Determine the [X, Y] coordinate at the center of the cell enclosing the given text.  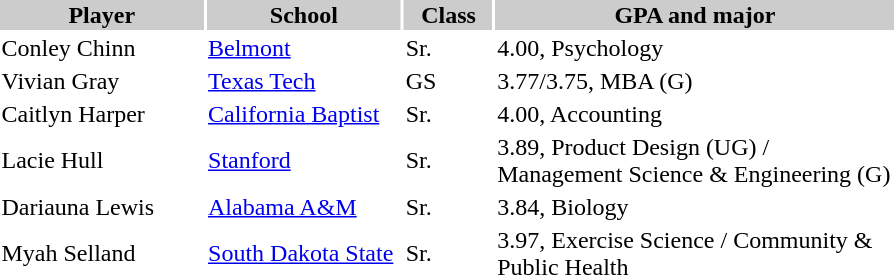
Conley Chinn [102, 48]
California Baptist [304, 114]
4.00, Psychology [695, 48]
3.77/3.75, MBA (G) [695, 81]
Player [102, 15]
Alabama A&M [304, 207]
Caitlyn Harper [102, 114]
3.89, Product Design (UG) / Management Science & Engineering (G) [695, 160]
School [304, 15]
4.00, Accounting [695, 114]
Stanford [304, 160]
3.84, Biology [695, 207]
Texas Tech [304, 81]
Belmont [304, 48]
Dariauna Lewis [102, 207]
GPA and major [695, 15]
Lacie Hull [102, 160]
GS [448, 81]
Class [448, 15]
Vivian Gray [102, 81]
